Pinpoint the cell where the given text exists, returning its (x, y) midpoint coordinate. 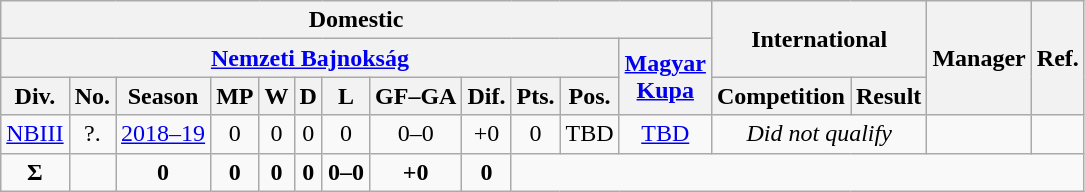
NBIII (35, 134)
No. (92, 96)
Ref. (1058, 58)
?. (92, 134)
L (346, 96)
Did not qualify (818, 134)
2018–19 (164, 134)
Nemzeti Bajnokság (310, 58)
Competition (780, 96)
W (276, 96)
GF–GA (416, 96)
D (308, 96)
Result (888, 96)
Div. (35, 96)
MagyarKupa (665, 77)
MP (235, 96)
Pts. (536, 96)
Manager (979, 58)
Σ (35, 172)
Pos. (590, 96)
Season (164, 96)
Domestic (356, 20)
International (818, 39)
Dif. (486, 96)
